Identify which cell holds the provided text, then report its (X, Y) central coordinate. 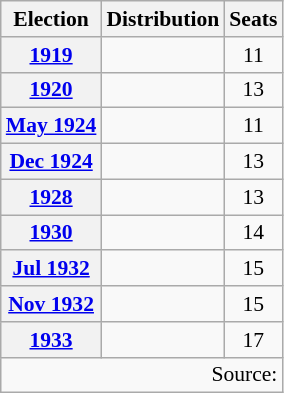
1928 (52, 197)
17 (253, 340)
1920 (52, 90)
14 (253, 233)
Election (52, 19)
Jul 1932 (52, 269)
Distribution (162, 19)
Seats (253, 19)
Nov 1932 (52, 304)
1933 (52, 340)
1919 (52, 55)
1930 (52, 233)
Source: (142, 375)
May 1924 (52, 126)
Dec 1924 (52, 162)
